Return [x, y] of the center of cell containing provided text 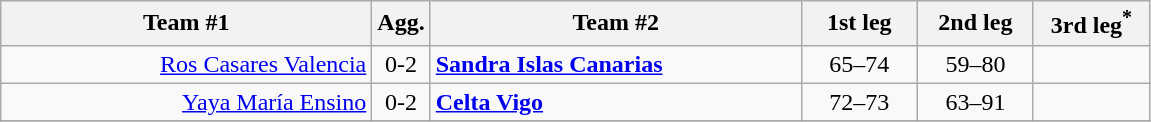
Agg. [401, 24]
2nd leg [975, 24]
Team #2 [616, 24]
63–91 [975, 102]
72–73 [859, 102]
Ros Casares Valencia [186, 64]
Yaya María Ensino [186, 102]
Sandra Islas Canarias [616, 64]
Celta Vigo [616, 102]
65–74 [859, 64]
Team #1 [186, 24]
59–80 [975, 64]
3rd leg* [1091, 24]
1st leg [859, 24]
